Return [x, y] of the center of cell containing provided text 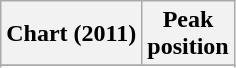
Peakposition [188, 34]
Chart (2011) [72, 34]
